Find where the given text appears and provide that cell's center as [x, y] coordinate. 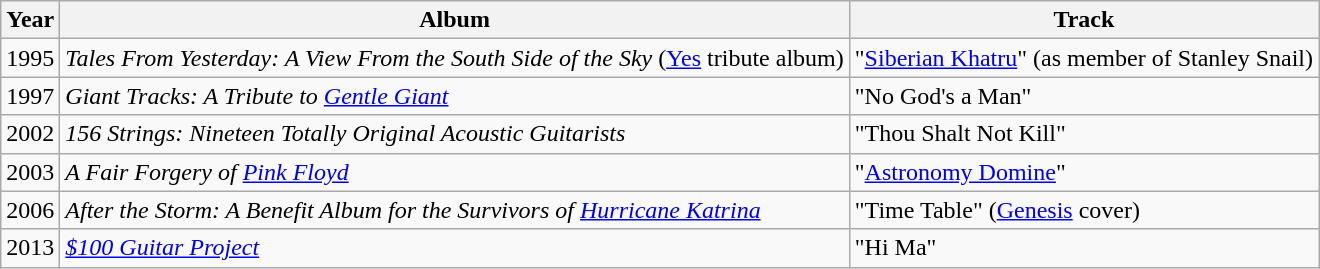
2003 [30, 172]
Year [30, 20]
"Astronomy Domine" [1084, 172]
Album [454, 20]
2006 [30, 210]
2002 [30, 134]
Track [1084, 20]
"Time Table" (Genesis cover) [1084, 210]
$100 Guitar Project [454, 248]
2013 [30, 248]
After the Storm: A Benefit Album for the Survivors of Hurricane Katrina [454, 210]
1997 [30, 96]
A Fair Forgery of Pink Floyd [454, 172]
"No God's a Man" [1084, 96]
1995 [30, 58]
Giant Tracks: A Tribute to Gentle Giant [454, 96]
"Hi Ma" [1084, 248]
156 Strings: Nineteen Totally Original Acoustic Guitarists [454, 134]
"Siberian Khatru" (as member of Stanley Snail) [1084, 58]
Tales From Yesterday: A View From the South Side of the Sky (Yes tribute album) [454, 58]
"Thou Shalt Not Kill" [1084, 134]
